Output the (x, y) coordinate of the center of the cell containing the given text.  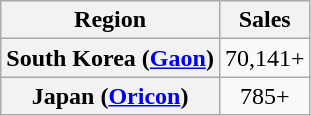
South Korea (Gaon) (110, 58)
Japan (Oricon) (110, 96)
785+ (264, 96)
Region (110, 20)
70,141+ (264, 58)
Sales (264, 20)
